For the text-containing cell, return its midpoint in [X, Y] coordinate format. 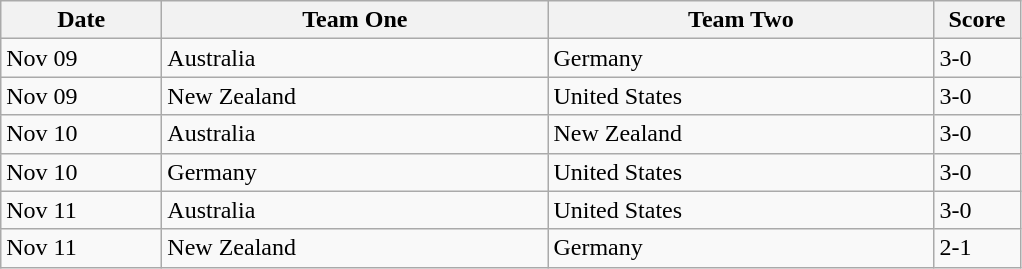
Date [82, 20]
Score [977, 20]
2-1 [977, 248]
Team One [355, 20]
Team Two [741, 20]
